Extract the [x, y] coordinate from the center of the cell holding the provided text.  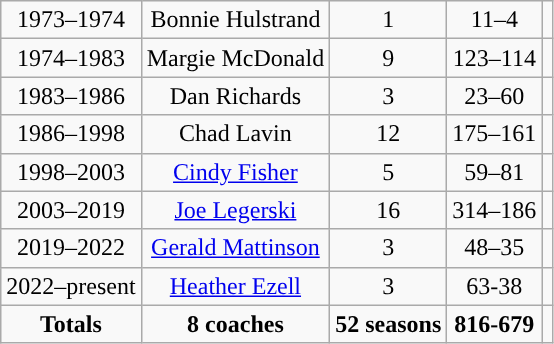
Margie McDonald [236, 58]
1986–1998 [71, 134]
9 [388, 58]
1973–1974 [71, 20]
59–81 [494, 172]
Cindy Fisher [236, 172]
11–4 [494, 20]
816-679 [494, 324]
1 [388, 20]
Gerald Mattinson [236, 248]
8 coaches [236, 324]
Bonnie Hulstrand [236, 20]
314–186 [494, 210]
1983–1986 [71, 96]
123–114 [494, 58]
Totals [71, 324]
1974–1983 [71, 58]
175–161 [494, 134]
2022–present [71, 286]
48–35 [494, 248]
5 [388, 172]
23–60 [494, 96]
Heather Ezell [236, 286]
16 [388, 210]
12 [388, 134]
2019–2022 [71, 248]
1998–2003 [71, 172]
52 seasons [388, 324]
Joe Legerski [236, 210]
Dan Richards [236, 96]
63-38 [494, 286]
2003–2019 [71, 210]
Chad Lavin [236, 134]
